Locate the cell with the specified text and output its [x, y] center coordinate. 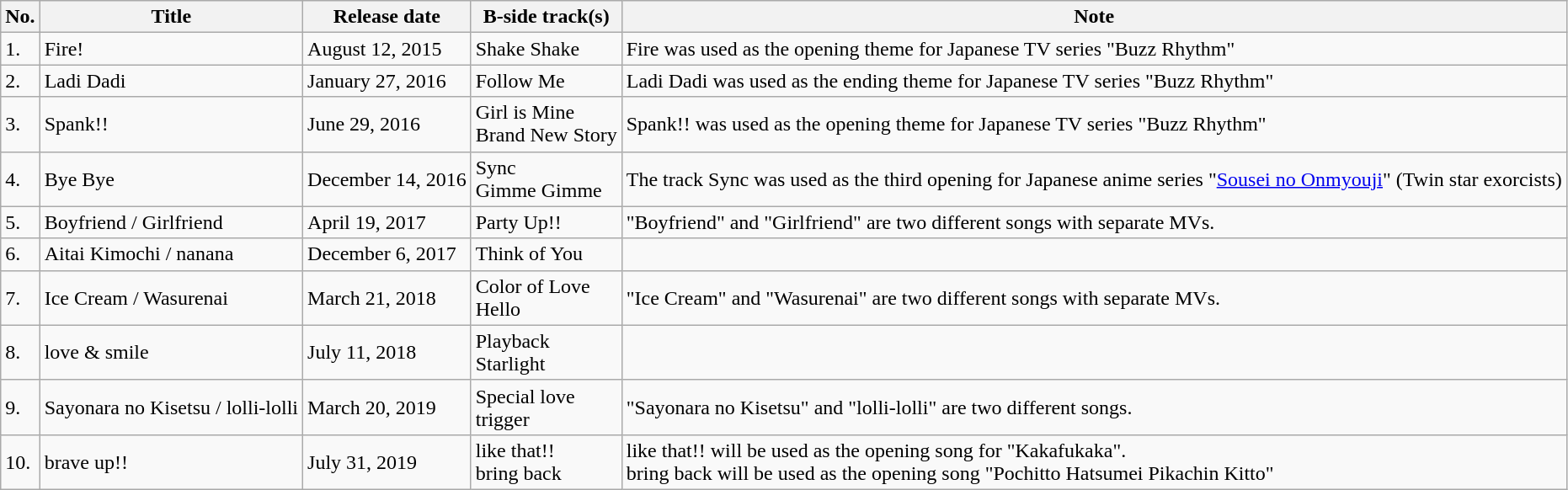
Spank!! was used as the opening theme for Japanese TV series "Buzz Rhythm" [1094, 125]
8. [20, 352]
"Ice Cream" and "Wasurenai" are two different songs with separate MVs. [1094, 298]
Color of LoveHello [546, 298]
like that!!bring back [546, 461]
No. [20, 17]
Fire! [171, 49]
1. [20, 49]
Note [1094, 17]
Think of You [546, 254]
Spank!! [171, 125]
10. [20, 461]
SyncGimme Gimme [546, 178]
B-side track(s) [546, 17]
Boyfriend / Girlfriend [171, 222]
Aitai Kimochi / nanana [171, 254]
Bye Bye [171, 178]
December 14, 2016 [387, 178]
July 11, 2018 [387, 352]
"Sayonara no Kisetsu" and "lolli-lolli" are two different songs. [1094, 407]
love & smile [171, 352]
2. [20, 81]
Ladi Dadi [171, 81]
4. [20, 178]
Girl is MineBrand New Story [546, 125]
March 21, 2018 [387, 298]
5. [20, 222]
PlaybackStarlight [546, 352]
Follow Me [546, 81]
6. [20, 254]
brave up!! [171, 461]
Party Up!! [546, 222]
April 19, 2017 [387, 222]
Ice Cream / Wasurenai [171, 298]
Sayonara no Kisetsu / lolli-lolli [171, 407]
June 29, 2016 [387, 125]
Title [171, 17]
"Boyfriend" and "Girlfriend" are two different songs with separate MVs. [1094, 222]
Fire was used as the opening theme for Japanese TV series "Buzz Rhythm" [1094, 49]
December 6, 2017 [387, 254]
like that!! will be used as the opening song for "Kakafukaka".bring back will be used as the opening song "Pochitto Hatsumei Pikachin Kitto" [1094, 461]
July 31, 2019 [387, 461]
3. [20, 125]
Release date [387, 17]
Ladi Dadi was used as the ending theme for Japanese TV series "Buzz Rhythm" [1094, 81]
The track Sync was used as the third opening for Japanese anime series "Sousei no Onmyouji" (Twin star exorcists) [1094, 178]
January 27, 2016 [387, 81]
Special lovetrigger [546, 407]
9. [20, 407]
Shake Shake [546, 49]
August 12, 2015 [387, 49]
March 20, 2019 [387, 407]
7. [20, 298]
